Extract the (X, Y) coordinate from the center of the cell holding the provided text.  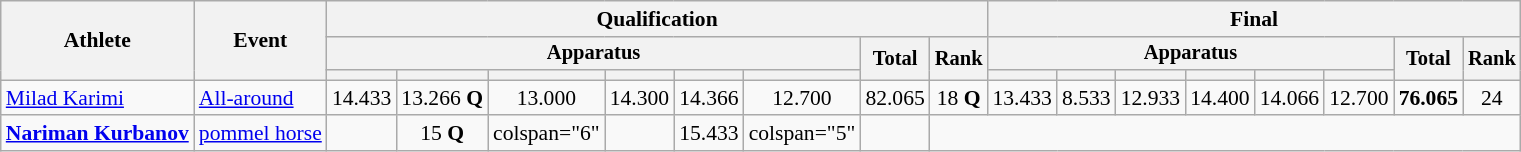
Athlete (98, 40)
Final (1254, 19)
14.066 (1290, 98)
colspan="6" (546, 134)
8.533 (1086, 98)
Milad Karimi (98, 98)
76.065 (1428, 98)
13.266 Q (442, 98)
14.400 (1220, 98)
15 Q (442, 134)
15.433 (708, 134)
Event (260, 40)
colspan="5" (802, 134)
18 Q (959, 98)
14.366 (708, 98)
Qualification (658, 19)
12.933 (1150, 98)
24 (1492, 98)
All-around (260, 98)
14.300 (640, 98)
13.433 (1022, 98)
13.000 (546, 98)
Nariman Kurbanov (98, 134)
82.065 (894, 98)
pommel horse (260, 134)
14.433 (362, 98)
